Identify which cell holds the provided text, then report its (x, y) central coordinate. 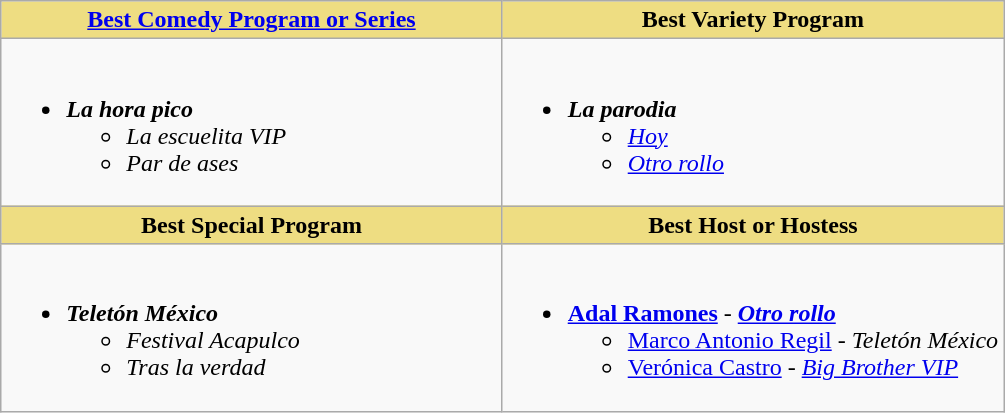
Best Comedy Program or Series (252, 20)
Teletón MéxicoFestival AcapulcoTras la verdad (252, 328)
Adal Ramones - Otro rolloMarco Antonio Regil - Teletón MéxicoVerónica Castro - Big Brother VIP (752, 328)
Best Variety Program (752, 20)
La hora picoLa escuelita VIPPar de ases (252, 122)
La parodiaHoyOtro rollo (752, 122)
Best Special Program (252, 225)
Best Host or Hostess (752, 225)
